For the text-containing cell, return its midpoint in (x, y) coordinate format. 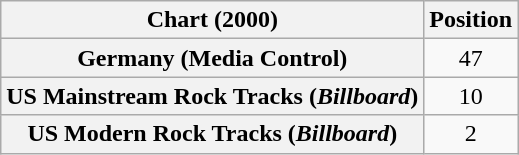
10 (471, 96)
47 (471, 58)
US Modern Rock Tracks (Billboard) (212, 134)
Chart (2000) (212, 20)
Germany (Media Control) (212, 58)
2 (471, 134)
US Mainstream Rock Tracks (Billboard) (212, 96)
Position (471, 20)
